Determine the (x, y) coordinate at the center of the cell enclosing the given text.  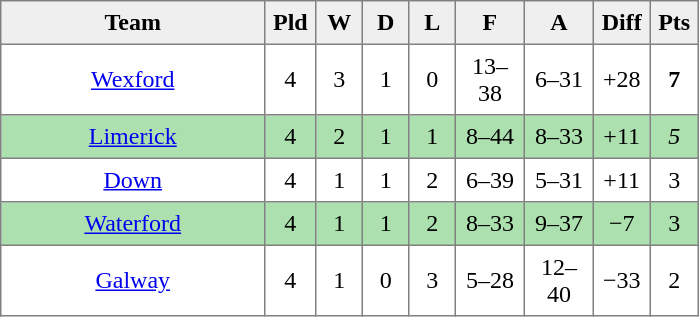
Pld (290, 23)
−33 (621, 280)
7 (674, 79)
5–28 (490, 280)
6–39 (490, 180)
−7 (621, 224)
8–44 (490, 137)
Waterford (133, 224)
Limerick (133, 137)
6–31 (558, 79)
W (339, 23)
Galway (133, 280)
F (490, 23)
12–40 (558, 280)
Team (133, 23)
13–38 (490, 79)
9–37 (558, 224)
Pts (674, 23)
Wexford (133, 79)
L (432, 23)
5 (674, 137)
5–31 (558, 180)
+28 (621, 79)
A (558, 23)
D (385, 23)
Down (133, 180)
Diff (621, 23)
